Pinpoint the cell where the given text exists, returning its [x, y] midpoint coordinate. 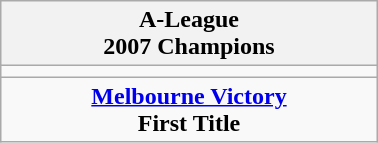
A-League2007 Champions [189, 34]
Melbourne VictoryFirst Title [189, 110]
